Provide the [X, Y] coordinate of the cell's center where the given text is located.  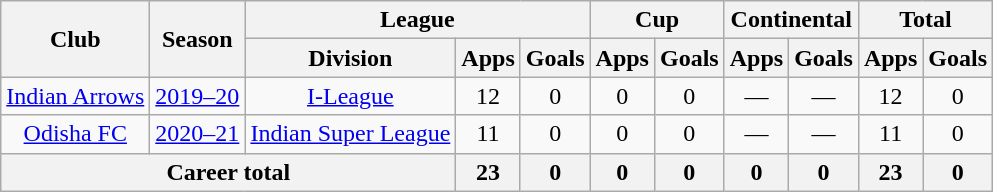
Division [350, 58]
2019–20 [198, 96]
Career total [228, 172]
Season [198, 39]
2020–21 [198, 134]
Continental [791, 20]
Cup [657, 20]
I-League [350, 96]
Indian Super League [350, 134]
Total [925, 20]
League [418, 20]
Odisha FC [76, 134]
Indian Arrows [76, 96]
Club [76, 39]
